Identify which cell holds the provided text, then report its [x, y] central coordinate. 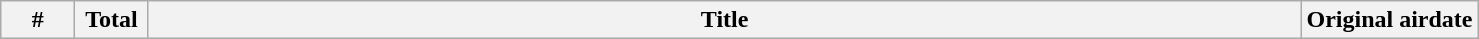
Total [112, 20]
Original airdate [1390, 20]
# [38, 20]
Title [724, 20]
